Scan for the cell matching the given text and deliver its (x, y) coordinate at center. 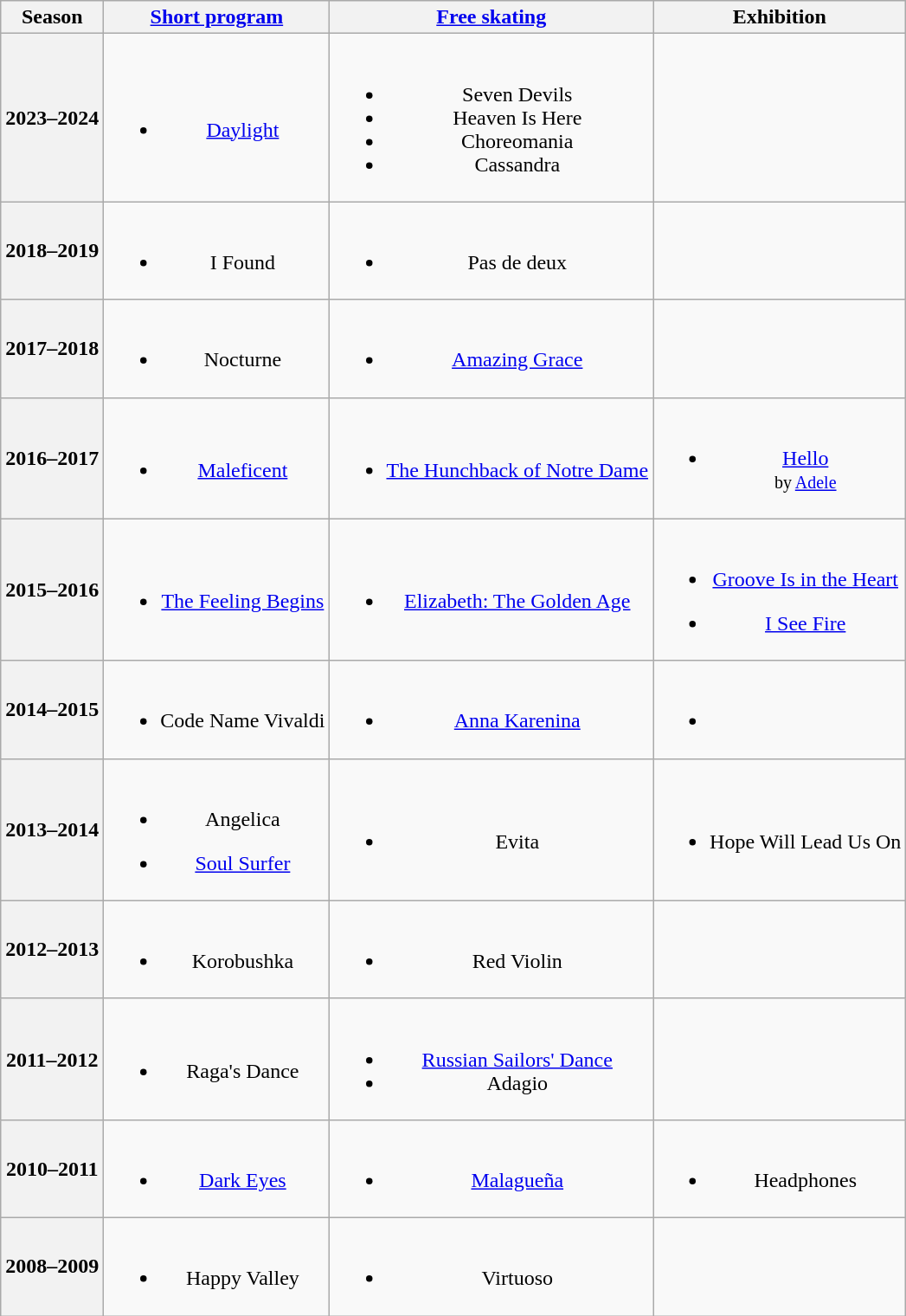
2023–2024 (52, 118)
Red Violin (492, 949)
Evita (492, 829)
The Feeling Begins (216, 590)
2011–2012 (52, 1059)
Anna Karenina (492, 710)
The Hunchback of Notre Dame (492, 458)
Maleficent (216, 458)
2008–2009 (52, 1266)
Korobushka (216, 949)
Exhibition (780, 17)
Daylight (216, 118)
Elizabeth: The Golden Age (492, 590)
Hope Will Lead Us On (780, 829)
Helloby Adele (780, 458)
Raga's Dance (216, 1059)
Virtuoso (492, 1266)
2014–2015 (52, 710)
2012–2013 (52, 949)
2010–2011 (52, 1169)
2017–2018 (52, 348)
Dark Eyes (216, 1169)
2013–2014 (52, 829)
Free skating (492, 17)
Pas de deux (492, 251)
Russian Sailors' DanceAdagio (492, 1059)
Angelica Soul Surfer (216, 829)
2015–2016 (52, 590)
I Found (216, 251)
Headphones (780, 1169)
Season (52, 17)
Amazing Grace (492, 348)
2018–2019 (52, 251)
Code Name Vivaldi (216, 710)
Groove Is in the Heart I See Fire (780, 590)
2016–2017 (52, 458)
Short program (216, 17)
Seven DevilsHeaven Is HereChoreomaniaCassandra (492, 118)
Happy Valley (216, 1266)
Nocturne (216, 348)
Malagueña (492, 1169)
